For the text-containing cell, return its midpoint in (X, Y) coordinate format. 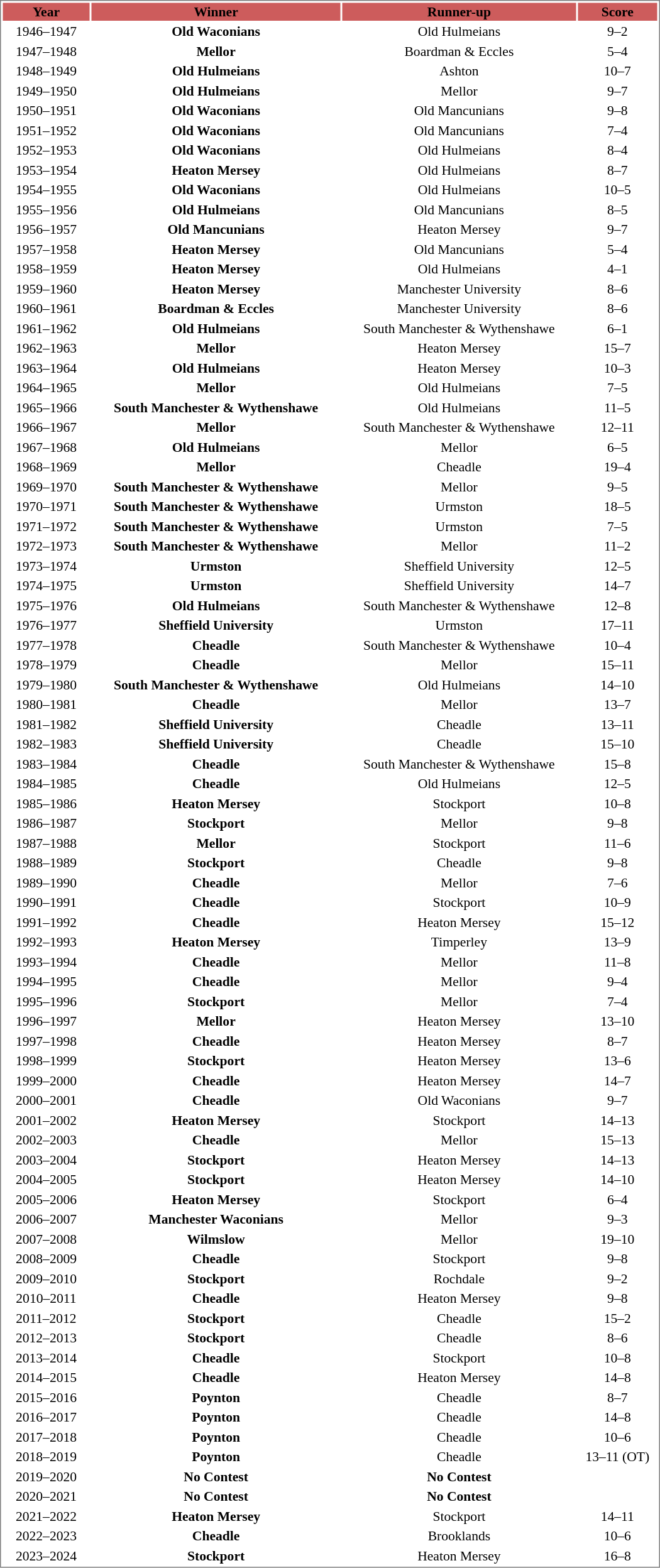
17–11 (617, 625)
Ashton (459, 71)
1996–1997 (46, 1021)
1994–1995 (46, 982)
1972–1973 (46, 546)
1958–1959 (46, 269)
13–7 (617, 705)
Score (617, 11)
1999–2000 (46, 1081)
1977–1978 (46, 645)
8–5 (617, 210)
Wilmslow (216, 1239)
11–2 (617, 546)
2019–2020 (46, 1477)
2022–2023 (46, 1536)
11–6 (617, 843)
Timperley (459, 942)
15–2 (617, 1319)
1990–1991 (46, 902)
1969–1970 (46, 486)
12–11 (617, 427)
15–13 (617, 1140)
16–8 (617, 1556)
2009–2010 (46, 1278)
2001–2002 (46, 1120)
1982–1983 (46, 744)
1967–1968 (46, 447)
13–10 (617, 1021)
1998–1999 (46, 1061)
6–4 (617, 1199)
1992–1993 (46, 942)
1988–1989 (46, 863)
1950–1951 (46, 111)
15–7 (617, 348)
2000–2001 (46, 1100)
1949–1950 (46, 90)
Runner-up (459, 11)
6–1 (617, 328)
Brooklands (459, 1536)
1985–1986 (46, 803)
1962–1963 (46, 348)
1973–1974 (46, 566)
1980–1981 (46, 705)
1955–1956 (46, 210)
1960–1961 (46, 309)
1976–1977 (46, 625)
1986–1987 (46, 823)
9–5 (617, 486)
9–4 (617, 982)
1978–1979 (46, 665)
2002–2003 (46, 1140)
2020–2021 (46, 1496)
4–1 (617, 269)
1959–1960 (46, 289)
2023–2024 (46, 1556)
2013–2014 (46, 1357)
1974–1975 (46, 586)
1991–1992 (46, 923)
15–8 (617, 764)
2011–2012 (46, 1319)
13–6 (617, 1061)
1957–1958 (46, 249)
1993–1994 (46, 962)
1956–1957 (46, 229)
13–11 (OT) (617, 1457)
1989–1990 (46, 882)
1948–1949 (46, 71)
2015–2016 (46, 1398)
1966–1967 (46, 427)
13–11 (617, 724)
1947–1948 (46, 52)
19–4 (617, 467)
1954–1955 (46, 190)
10–5 (617, 190)
2007–2008 (46, 1239)
Winner (216, 11)
19–10 (617, 1239)
18–5 (617, 507)
1970–1971 (46, 507)
15–11 (617, 665)
1951–1952 (46, 131)
Manchester Waconians (216, 1219)
1953–1954 (46, 170)
10–3 (617, 368)
15–10 (617, 744)
1975–1976 (46, 606)
2004–2005 (46, 1180)
1979–1980 (46, 685)
1995–1996 (46, 1002)
2005–2006 (46, 1199)
8–4 (617, 150)
2017–2018 (46, 1437)
1964–1965 (46, 388)
14–11 (617, 1516)
1981–1982 (46, 724)
2012–2013 (46, 1338)
2014–2015 (46, 1378)
Year (46, 11)
1963–1964 (46, 368)
1987–1988 (46, 843)
9–3 (617, 1219)
2018–2019 (46, 1457)
12–8 (617, 606)
1946–1947 (46, 31)
15–12 (617, 923)
11–8 (617, 962)
1965–1966 (46, 407)
2006–2007 (46, 1219)
1983–1984 (46, 764)
13–9 (617, 942)
Rochdale (459, 1278)
1968–1969 (46, 467)
1961–1962 (46, 328)
1984–1985 (46, 784)
1952–1953 (46, 150)
11–5 (617, 407)
6–5 (617, 447)
2003–2004 (46, 1160)
1971–1972 (46, 527)
2008–2009 (46, 1259)
2021–2022 (46, 1516)
1997–1998 (46, 1041)
10–9 (617, 902)
2016–2017 (46, 1417)
2010–2011 (46, 1298)
10–7 (617, 71)
10–4 (617, 645)
7–6 (617, 882)
